Pinpoint the cell where the given text exists, returning its (x, y) midpoint coordinate. 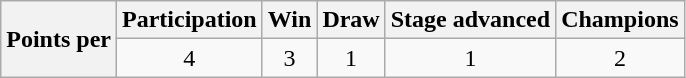
Points per (59, 39)
Stage advanced (470, 20)
2 (620, 58)
Participation (189, 20)
Draw (351, 20)
Win (290, 20)
Champions (620, 20)
4 (189, 58)
3 (290, 58)
